From the cell containing the given text, extract its center point as [X, Y] coordinate. 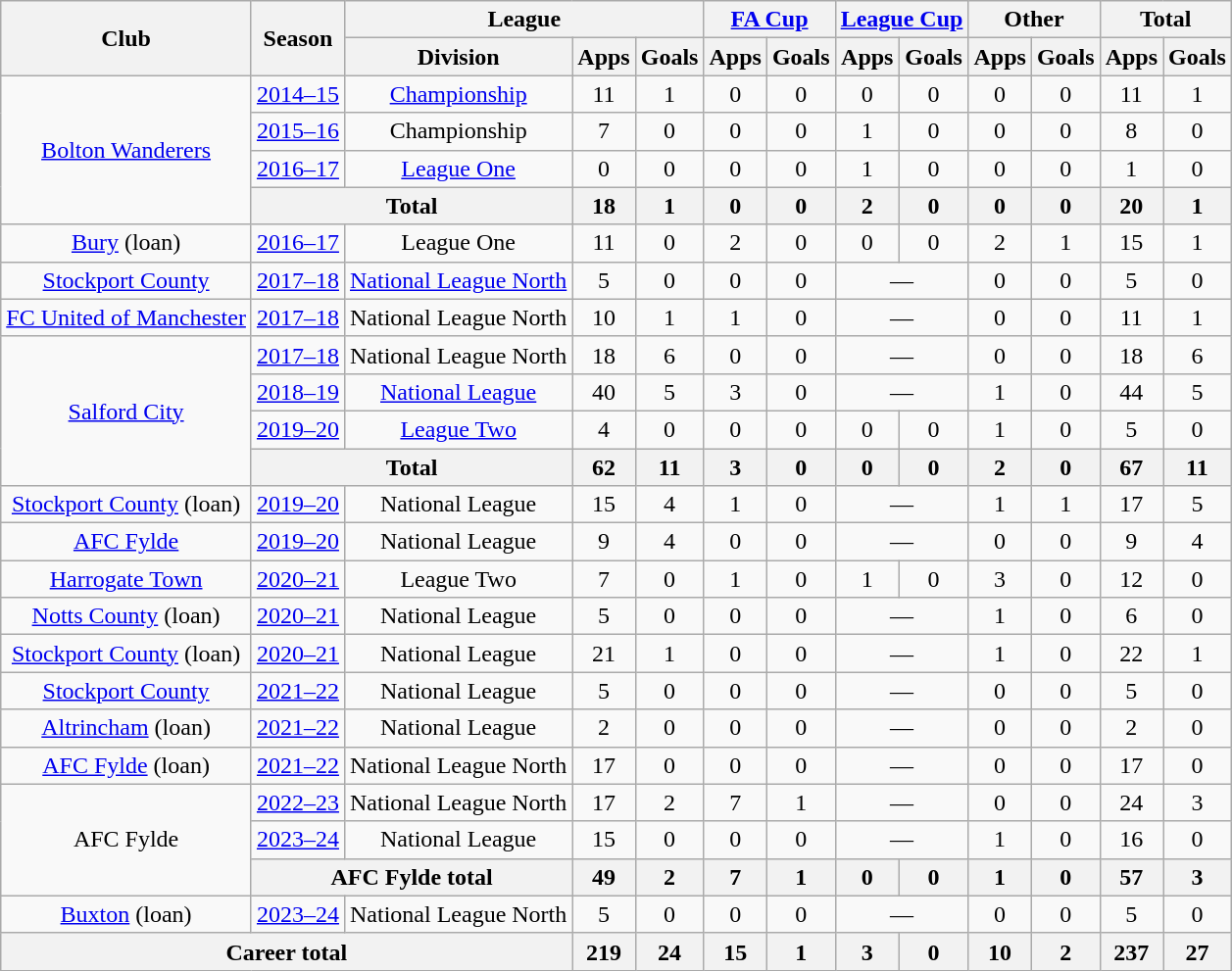
237 [1131, 951]
8 [1131, 131]
Bury (loan) [126, 243]
Harrogate Town [126, 579]
27 [1198, 951]
League Cup [902, 20]
Career total [286, 951]
FC United of Manchester [126, 317]
FA Cup [769, 20]
2018–19 [298, 392]
57 [1131, 877]
Season [298, 38]
AFC Fylde total [412, 877]
40 [604, 392]
67 [1131, 467]
2015–16 [298, 131]
League [523, 20]
20 [1131, 206]
AFC Fylde (loan) [126, 765]
Club [126, 38]
22 [1131, 654]
Notts County (loan) [126, 616]
219 [604, 951]
Division [458, 57]
2022–23 [298, 802]
16 [1131, 840]
Salford City [126, 411]
21 [604, 654]
Altrincham (loan) [126, 728]
44 [1131, 392]
12 [1131, 579]
2014–15 [298, 94]
49 [604, 877]
Bolton Wanderers [126, 150]
Other [1034, 20]
Buxton (loan) [126, 914]
62 [604, 467]
